Provide the (X, Y) coordinate of the cell's center where the given text is located.  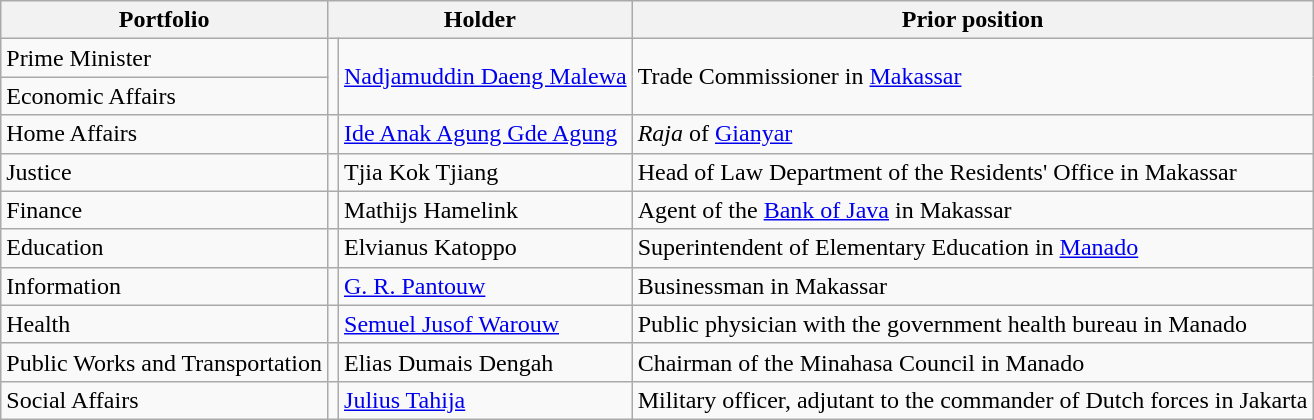
Finance (164, 210)
Head of Law Department of the Residents' Office in Makassar (972, 172)
Public Works and Transportation (164, 362)
Information (164, 286)
Ide Anak Agung Gde Agung (486, 134)
Elias Dumais Dengah (486, 362)
Elvianus Katoppo (486, 248)
Social Affairs (164, 400)
Public physician with the government health bureau in Manado (972, 324)
Businessman in Makassar (972, 286)
Superintendent of Elementary Education in Manado (972, 248)
Trade Commissioner in Makassar (972, 77)
Health (164, 324)
Military officer, adjutant to the commander of Dutch forces in Jakarta (972, 400)
G. R. Pantouw (486, 286)
Home Affairs (164, 134)
Nadjamuddin Daeng Malewa (486, 77)
Julius Tahija (486, 400)
Prior position (972, 20)
Semuel Jusof Warouw (486, 324)
Tjia Kok Tjiang (486, 172)
Economic Affairs (164, 96)
Prime Minister (164, 58)
Raja of Gianyar (972, 134)
Agent of the Bank of Java in Makassar (972, 210)
Mathijs Hamelink (486, 210)
Education (164, 248)
Justice (164, 172)
Holder (480, 20)
Portfolio (164, 20)
Chairman of the Minahasa Council in Manado (972, 362)
